Extract the [X, Y] coordinate from the center of the cell holding the provided text.  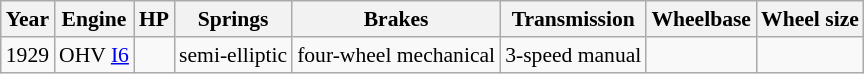
3-speed manual [573, 55]
Wheel size [810, 19]
semi-elliptic [233, 55]
Wheelbase [701, 19]
OHV I6 [94, 55]
Springs [233, 19]
Brakes [396, 19]
Engine [94, 19]
HP [154, 19]
four-wheel mechanical [396, 55]
Transmission [573, 19]
1929 [28, 55]
Year [28, 19]
